Identify which cell holds the provided text, then report its [X, Y] central coordinate. 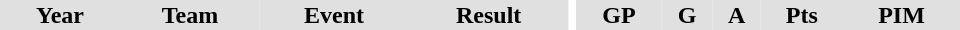
GP [619, 15]
Event [334, 15]
Result [488, 15]
G [688, 15]
A [737, 15]
PIM [902, 15]
Pts [802, 15]
Year [60, 15]
Team [190, 15]
